From the cell containing the given text, extract its center point as (x, y) coordinate. 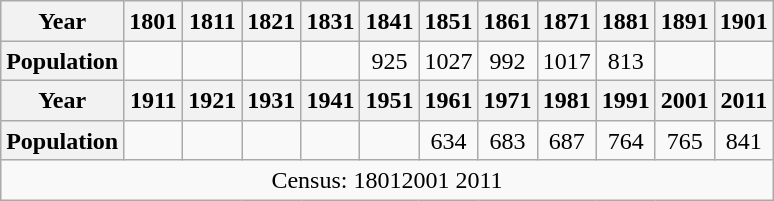
2001 (684, 100)
1961 (448, 100)
2011 (744, 100)
1981 (566, 100)
1841 (390, 21)
1831 (330, 21)
925 (390, 61)
Census: 18012001 2011 (388, 180)
1861 (508, 21)
1811 (212, 21)
1901 (744, 21)
1801 (154, 21)
1851 (448, 21)
1951 (390, 100)
1911 (154, 100)
1921 (212, 100)
1941 (330, 100)
634 (448, 140)
1871 (566, 21)
813 (626, 61)
1971 (508, 100)
1017 (566, 61)
1991 (626, 100)
1931 (272, 100)
683 (508, 140)
764 (626, 140)
1891 (684, 21)
1027 (448, 61)
687 (566, 140)
841 (744, 140)
765 (684, 140)
992 (508, 61)
1821 (272, 21)
1881 (626, 21)
